Determine the [X, Y] coordinate at the center of the cell enclosing the given text.  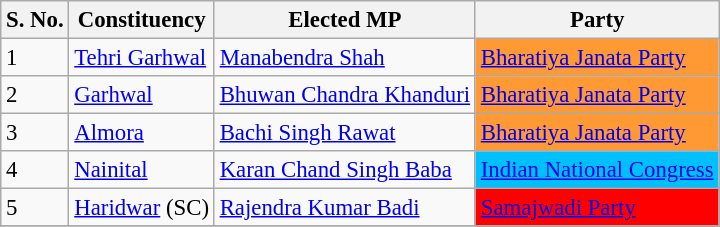
Constituency [142, 20]
Party [596, 20]
1 [35, 58]
4 [35, 170]
Rajendra Kumar Badi [344, 208]
Tehri Garhwal [142, 58]
Elected MP [344, 20]
5 [35, 208]
S. No. [35, 20]
Almora [142, 133]
Bhuwan Chandra Khanduri [344, 95]
Karan Chand Singh Baba [344, 170]
Bachi Singh Rawat [344, 133]
3 [35, 133]
Garhwal [142, 95]
Nainital [142, 170]
2 [35, 95]
Manabendra Shah [344, 58]
Haridwar (SC) [142, 208]
Indian National Congress [596, 170]
Samajwadi Party [596, 208]
